Return the [x, y] coordinate for the center point of the cell that contains the specified text.  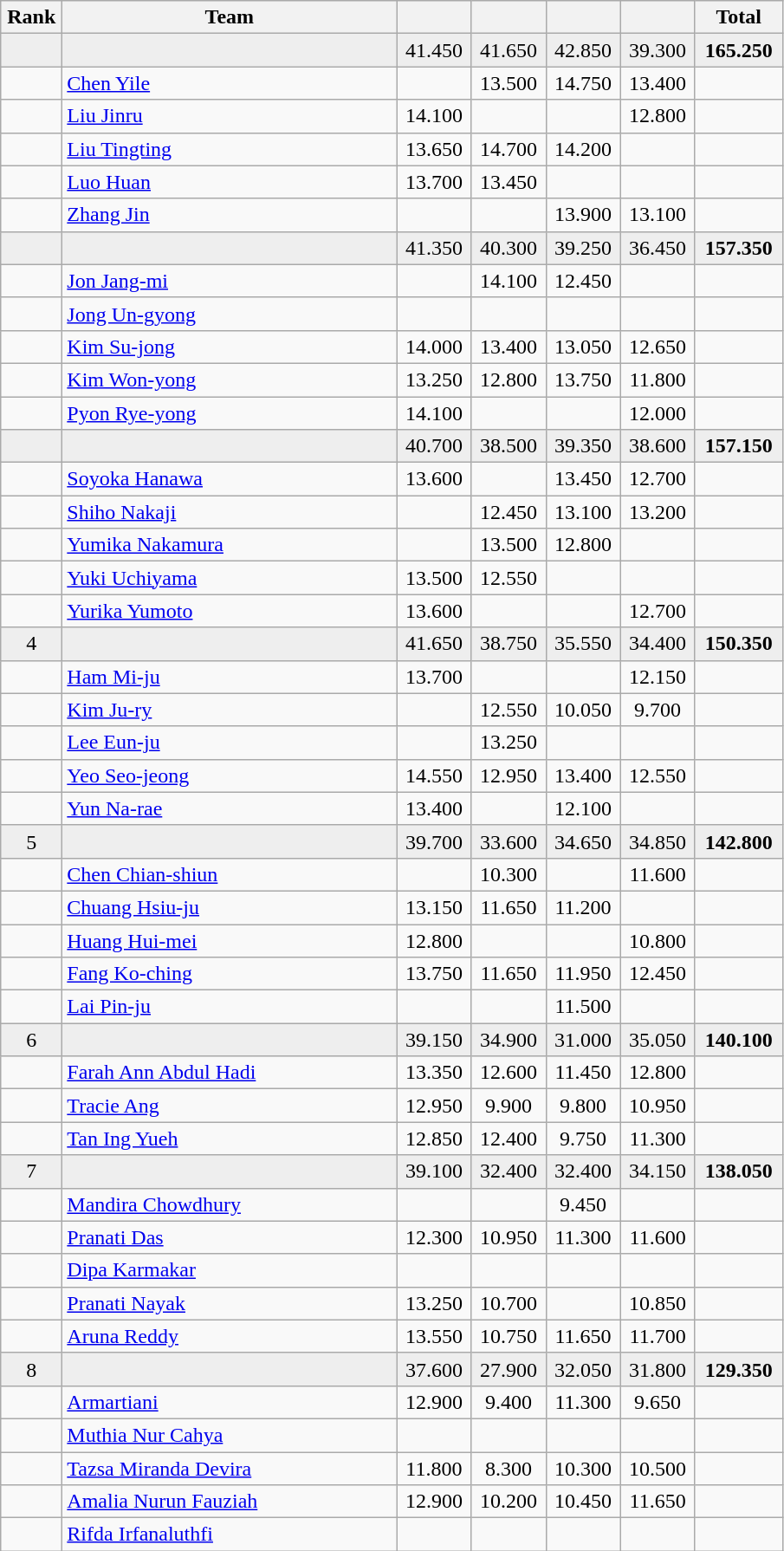
Rank [31, 17]
14.200 [583, 149]
Jong Un-gyong [230, 314]
Armartiani [230, 1402]
34.150 [658, 1171]
8.300 [509, 1469]
10.050 [583, 710]
10.500 [658, 1469]
Pranati Nayak [230, 1303]
Yuki Uchiyama [230, 578]
Huang Hui-mei [230, 940]
8 [31, 1369]
39.250 [583, 248]
12.850 [434, 1139]
9.400 [509, 1402]
10.700 [509, 1303]
Kim Ju-ry [230, 710]
Zhang Jin [230, 215]
34.850 [658, 841]
150.350 [738, 644]
Yurika Yumoto [230, 611]
10.800 [658, 940]
14.750 [583, 83]
9.700 [658, 710]
129.350 [738, 1369]
11.950 [583, 974]
39.100 [434, 1171]
Chen Yile [230, 83]
Amalia Nurun Fauziah [230, 1502]
9.800 [583, 1106]
Kim Won-yong [230, 380]
10.750 [509, 1336]
13.900 [583, 215]
14.700 [509, 149]
Yun Na-rae [230, 808]
Liu Jinru [230, 116]
10.850 [658, 1303]
Tazsa Miranda Devira [230, 1469]
39.350 [583, 446]
40.300 [509, 248]
Chen Chian-shiun [230, 874]
Liu Tingting [230, 149]
41.450 [434, 50]
Kim Su-jong [230, 347]
38.600 [658, 446]
5 [31, 841]
Lee Eun-ju [230, 743]
12.300 [434, 1237]
Tan Ing Yueh [230, 1139]
10.200 [509, 1502]
13.200 [658, 512]
31.000 [583, 1040]
39.150 [434, 1040]
Tracie Ang [230, 1106]
13.650 [434, 149]
31.800 [658, 1369]
157.350 [738, 248]
Jon Jang-mi [230, 281]
Yumika Nakamura [230, 545]
13.350 [434, 1073]
Team [230, 17]
Mandira Chowdhury [230, 1204]
Soyoka Hanawa [230, 479]
39.300 [658, 50]
6 [31, 1040]
13.550 [434, 1336]
35.550 [583, 644]
12.400 [509, 1139]
Fang Ko-ching [230, 974]
165.250 [738, 50]
Total [738, 17]
Chuang Hsiu-ju [230, 907]
11.500 [583, 1007]
11.700 [658, 1336]
33.600 [509, 841]
9.750 [583, 1139]
39.700 [434, 841]
14.550 [434, 775]
36.450 [658, 248]
Farah Ann Abdul Hadi [230, 1073]
27.900 [509, 1369]
34.900 [509, 1040]
13.150 [434, 907]
35.050 [658, 1040]
42.850 [583, 50]
140.100 [738, 1040]
Dipa Karmakar [230, 1270]
Pranati Das [230, 1237]
12.150 [658, 677]
Ham Mi-ju [230, 677]
13.050 [583, 347]
41.350 [434, 248]
Aruna Reddy [230, 1336]
14.000 [434, 347]
11.200 [583, 907]
38.500 [509, 446]
11.450 [583, 1073]
9.650 [658, 1402]
12.600 [509, 1073]
40.700 [434, 446]
38.750 [509, 644]
37.600 [434, 1369]
12.100 [583, 808]
157.150 [738, 446]
Muthia Nur Cahya [230, 1435]
Rifda Irfanaluthfi [230, 1535]
9.450 [583, 1204]
4 [31, 644]
34.650 [583, 841]
142.800 [738, 841]
Shiho Nakaji [230, 512]
Luo Huan [230, 182]
32.050 [583, 1369]
10.450 [583, 1502]
34.400 [658, 644]
9.900 [509, 1106]
138.050 [738, 1171]
Pyon Rye-yong [230, 413]
12.650 [658, 347]
7 [31, 1171]
Lai Pin-ju [230, 1007]
Yeo Seo-jeong [230, 775]
12.000 [658, 413]
